Capture the cell that displays the provided text and extract its [X, Y] central coordinate. 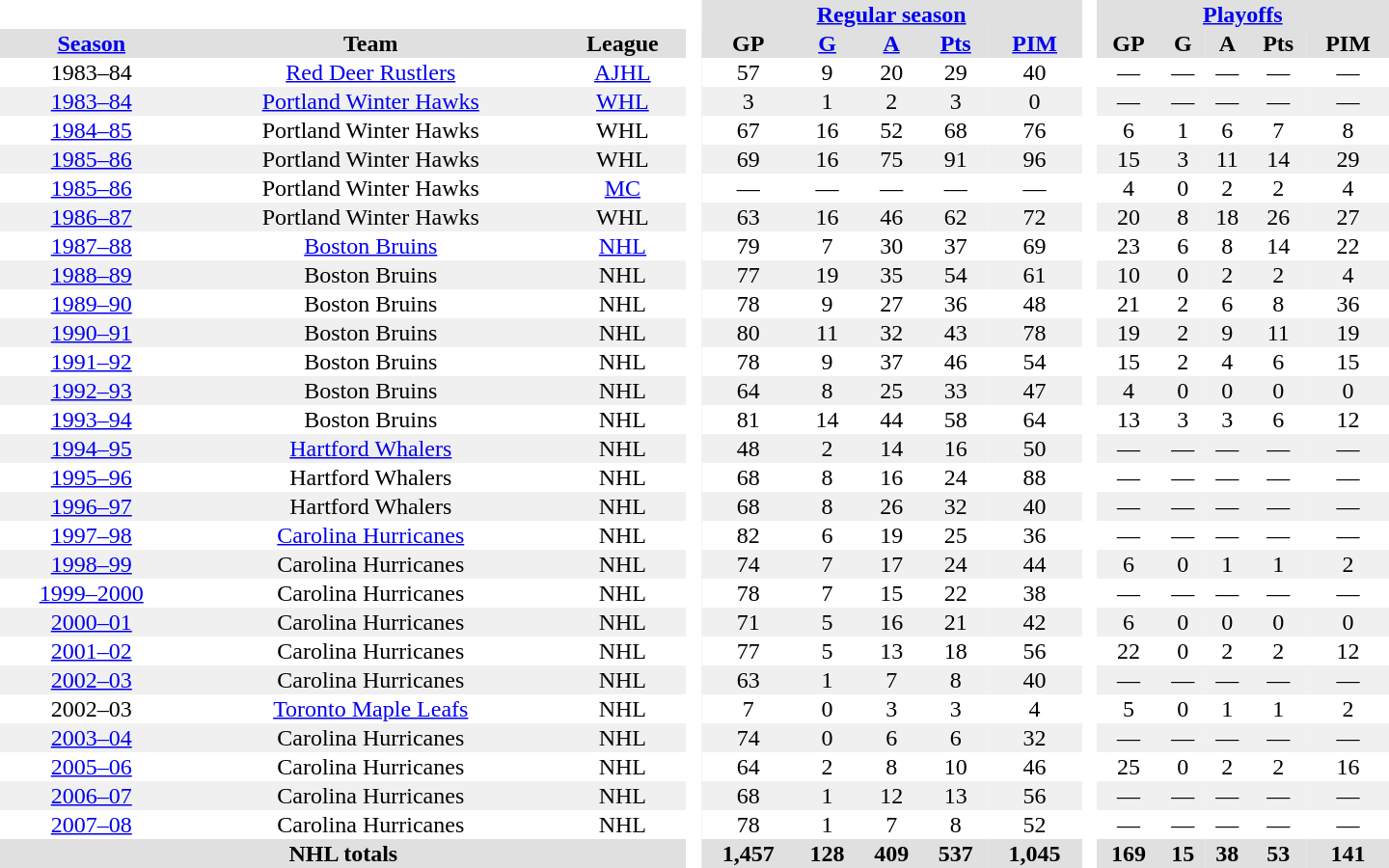
1,045 [1034, 854]
1988–89 [91, 275]
71 [749, 622]
AJHL [623, 72]
61 [1034, 275]
1999–2000 [91, 593]
57 [749, 72]
75 [891, 159]
82 [749, 535]
2005–06 [91, 767]
169 [1129, 854]
537 [955, 854]
1991–92 [91, 362]
MC [623, 188]
1989–90 [91, 304]
409 [891, 854]
62 [955, 217]
47 [1034, 391]
141 [1348, 854]
128 [828, 854]
42 [1034, 622]
Red Deer Rustlers [370, 72]
53 [1278, 854]
72 [1034, 217]
1996–97 [91, 506]
76 [1034, 130]
91 [955, 159]
1993–94 [91, 420]
2006–07 [91, 796]
33 [955, 391]
2001–02 [91, 651]
2000–01 [91, 622]
30 [891, 246]
43 [955, 333]
1992–93 [91, 391]
2003–04 [91, 738]
67 [749, 130]
1995–96 [91, 477]
80 [749, 333]
1987–88 [91, 246]
NHL totals [343, 854]
88 [1034, 477]
23 [1129, 246]
1984–85 [91, 130]
17 [891, 564]
1,457 [749, 854]
1998–99 [91, 564]
50 [1034, 448]
35 [891, 275]
1997–98 [91, 535]
Regular season [891, 14]
58 [955, 420]
1990–91 [91, 333]
81 [749, 420]
Team [370, 43]
Season [91, 43]
Toronto Maple Leafs [370, 709]
79 [749, 246]
Playoffs [1242, 14]
96 [1034, 159]
1994–95 [91, 448]
2007–08 [91, 825]
League [623, 43]
1986–87 [91, 217]
